Provide the (x, y) coordinate of the cell's center where the given text is located.  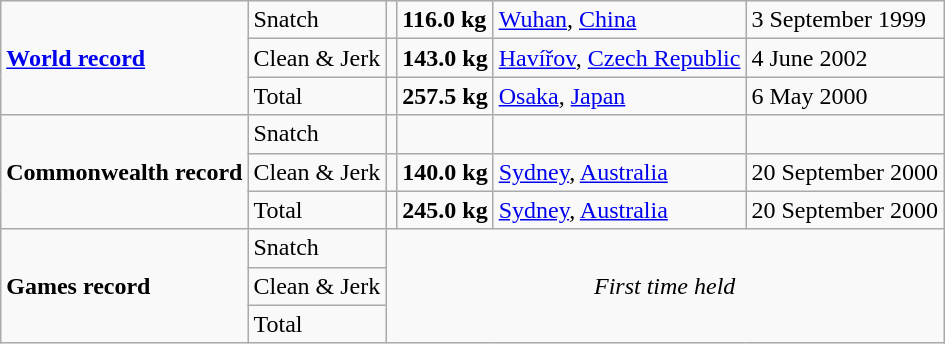
Commonwealth record (124, 172)
3 September 1999 (845, 20)
First time held (665, 286)
World record (124, 58)
4 June 2002 (845, 58)
245.0 kg (445, 210)
6 May 2000 (845, 96)
Havířov, Czech Republic (620, 58)
Games record (124, 286)
116.0 kg (445, 20)
140.0 kg (445, 172)
257.5 kg (445, 96)
143.0 kg (445, 58)
Osaka, Japan (620, 96)
Wuhan, China (620, 20)
